Return the [x, y] coordinate for the center point of the cell that contains the specified text.  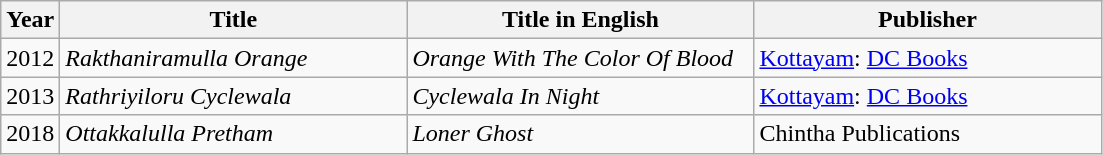
2013 [30, 96]
Cyclewala In Night [580, 96]
Orange With The Color Of Blood [580, 58]
Title [234, 20]
Rathriyiloru Cyclewala [234, 96]
Chintha Publications [928, 134]
Rakthaniramulla Orange [234, 58]
Loner Ghost [580, 134]
2018 [30, 134]
Ottakkalulla Pretham [234, 134]
Title in English [580, 20]
Publisher [928, 20]
2012 [30, 58]
Year [30, 20]
